Locate the cell with the specified text and output its [x, y] center coordinate. 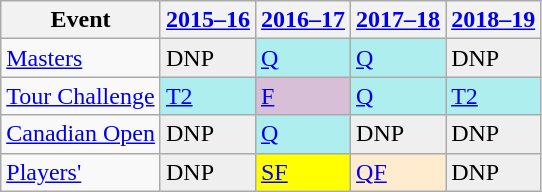
SF [302, 172]
Canadian Open [81, 134]
QF [398, 172]
Event [81, 20]
Players' [81, 172]
2017–18 [398, 20]
Masters [81, 58]
2016–17 [302, 20]
2015–16 [208, 20]
F [302, 96]
2018–19 [494, 20]
Tour Challenge [81, 96]
